From the cell containing the given text, extract its center point as (x, y) coordinate. 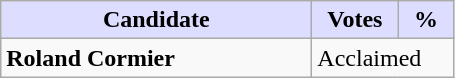
Candidate (156, 20)
Acclaimed (383, 58)
Roland Cormier (156, 58)
Votes (355, 20)
% (426, 20)
